For the text-containing cell, return its midpoint in (X, Y) coordinate format. 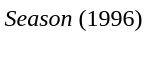
Season (1996) (74, 18)
